Detect which cell encompasses the target text, then output its [X, Y] center coordinate. 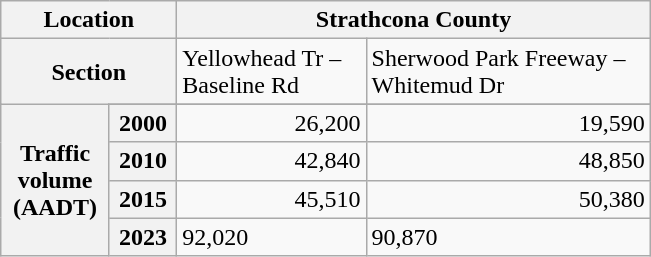
26,200 [272, 123]
42,840 [272, 161]
19,590 [508, 123]
Yellowhead Tr –Baseline Rd [272, 72]
2015 [142, 199]
45,510 [272, 199]
2000 [142, 123]
48,850 [508, 161]
90,870 [508, 237]
50,380 [508, 199]
Sherwood Park Freeway –Whitemud Dr [508, 72]
Section [89, 72]
92,020 [272, 237]
2023 [142, 237]
Strathcona County [414, 20]
2010 [142, 161]
Trafficvolume(AADT) [56, 180]
Location [89, 20]
